Return (x, y) of the center of cell containing provided text 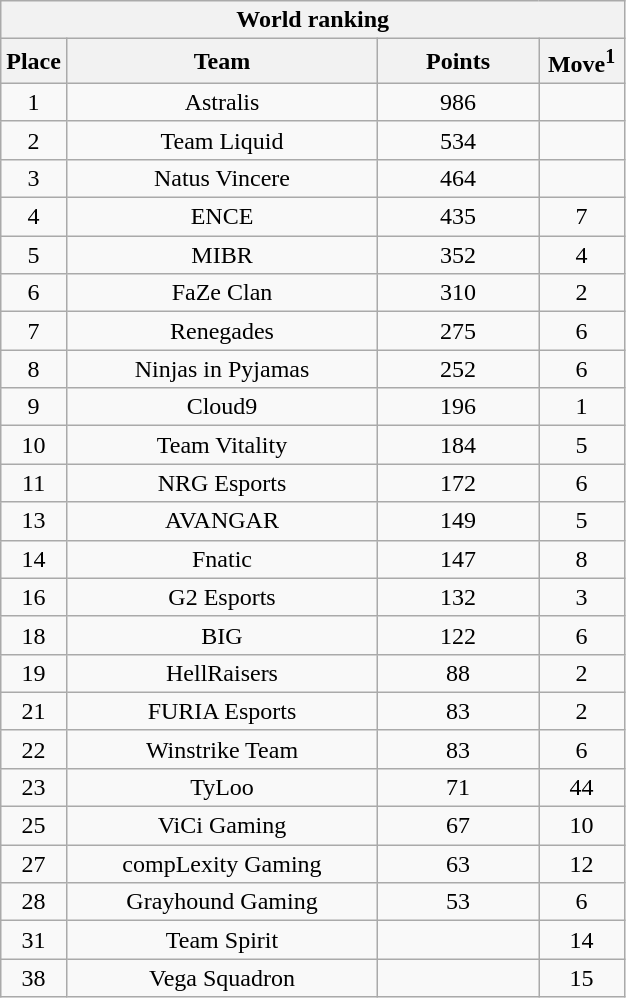
compLexity Gaming (222, 864)
FURIA Esports (222, 711)
Place (34, 62)
44 (582, 787)
Cloud9 (222, 407)
28 (34, 902)
Team (222, 62)
172 (458, 483)
352 (458, 255)
27 (34, 864)
435 (458, 217)
TyLoo (222, 787)
G2 Esports (222, 597)
World ranking (313, 20)
53 (458, 902)
Winstrike Team (222, 749)
11 (34, 483)
196 (458, 407)
Move1 (582, 62)
31 (34, 940)
67 (458, 826)
ViCi Gaming (222, 826)
12 (582, 864)
38 (34, 978)
464 (458, 178)
22 (34, 749)
Team Liquid (222, 140)
252 (458, 369)
Points (458, 62)
19 (34, 673)
MIBR (222, 255)
71 (458, 787)
21 (34, 711)
15 (582, 978)
AVANGAR (222, 521)
13 (34, 521)
18 (34, 635)
149 (458, 521)
Team Vitality (222, 445)
HellRaisers (222, 673)
132 (458, 597)
63 (458, 864)
Renegades (222, 331)
534 (458, 140)
Ninjas in Pyjamas (222, 369)
BIG (222, 635)
184 (458, 445)
122 (458, 635)
Grayhound Gaming (222, 902)
FaZe Clan (222, 293)
16 (34, 597)
Vega Squadron (222, 978)
275 (458, 331)
Natus Vincere (222, 178)
986 (458, 102)
ENCE (222, 217)
Astralis (222, 102)
310 (458, 293)
Team Spirit (222, 940)
9 (34, 407)
23 (34, 787)
NRG Esports (222, 483)
Fnatic (222, 559)
147 (458, 559)
25 (34, 826)
88 (458, 673)
